Capture the cell that displays the provided text and extract its (X, Y) central coordinate. 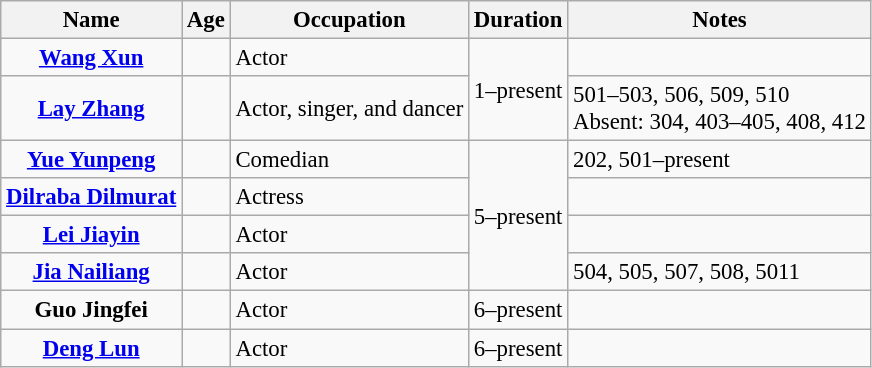
Actor, singer, and dancer (349, 108)
Name (92, 20)
Dilraba Dilmurat (92, 197)
Guo Jingfei (92, 310)
Notes (720, 20)
Actress (349, 197)
501–503, 506, 509, 510Absent: 304, 403–405, 408, 412 (720, 108)
Wang Xun (92, 58)
5–present (518, 216)
Lay Zhang (92, 108)
Duration (518, 20)
Age (206, 20)
202, 501–present (720, 160)
Jia Nailiang (92, 273)
Comedian (349, 160)
Deng Lun (92, 348)
Occupation (349, 20)
Yue Yunpeng (92, 160)
1–present (518, 90)
504, 505, 507, 508, 5011 (720, 273)
Lei Jiayin (92, 235)
